Return (X, Y) of the center of cell containing provided text 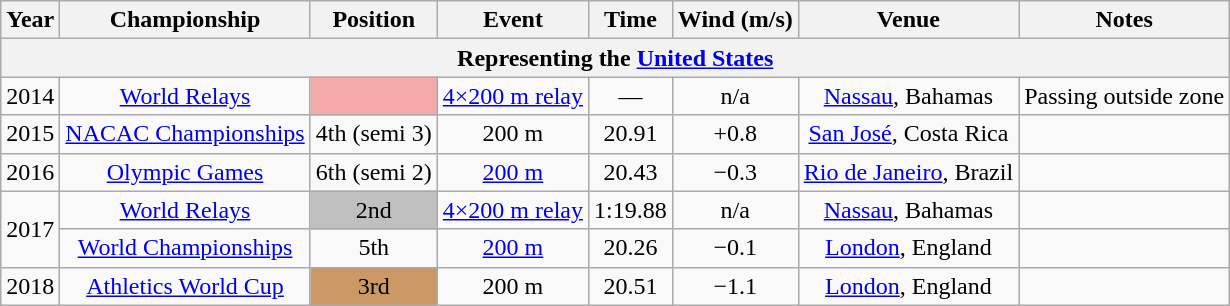
2018 (30, 286)
20.91 (631, 134)
World Championships (185, 248)
2017 (30, 229)
20.43 (631, 172)
Year (30, 20)
2014 (30, 96)
Position (374, 20)
2016 (30, 172)
20.26 (631, 248)
+0.8 (735, 134)
Olympic Games (185, 172)
−0.1 (735, 248)
Championship (185, 20)
Wind (m/s) (735, 20)
Athletics World Cup (185, 286)
Notes (1124, 20)
— (631, 96)
3rd (374, 286)
−0.3 (735, 172)
Time (631, 20)
NACAC Championships (185, 134)
2nd (374, 210)
4th (semi 3) (374, 134)
6th (semi 2) (374, 172)
20.51 (631, 286)
Event (512, 20)
−1.1 (735, 286)
Representing the United States (616, 58)
Rio de Janeiro, Brazil (908, 172)
5th (374, 248)
Passing outside zone (1124, 96)
Venue (908, 20)
1:19.88 (631, 210)
2015 (30, 134)
San José, Costa Rica (908, 134)
